Return (X, Y) of the center of cell containing provided text 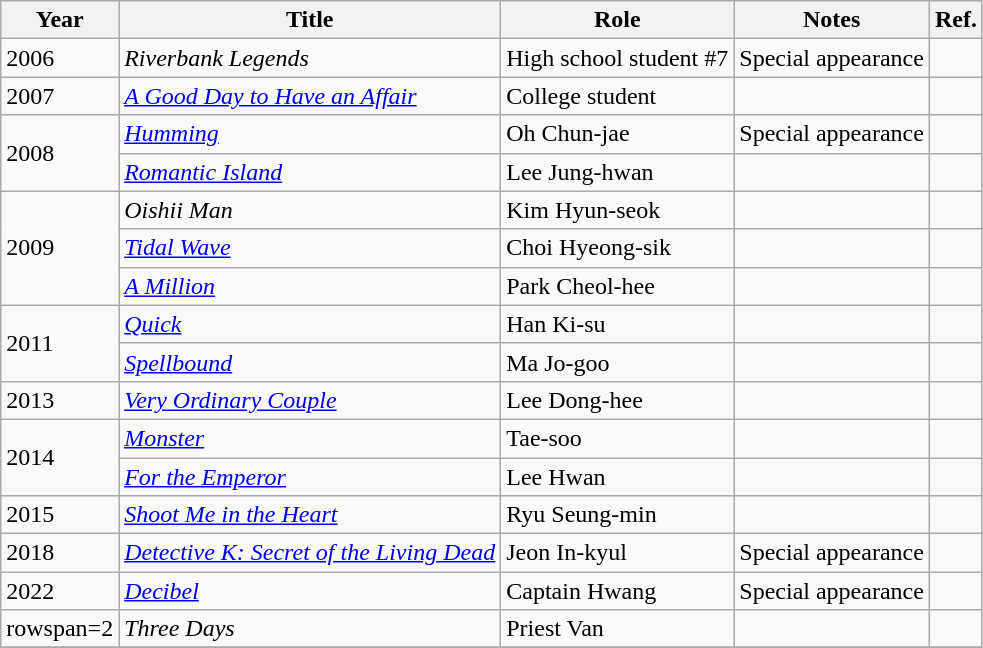
Three Days (310, 629)
2014 (60, 457)
Role (618, 20)
Tidal Wave (310, 248)
Park Cheol-hee (618, 286)
Riverbank Legends (310, 58)
Captain Hwang (618, 591)
Ma Jo-goo (618, 362)
2013 (60, 400)
Spellbound (310, 362)
Quick (310, 324)
2007 (60, 96)
Jeon In-kyul (618, 553)
Shoot Me in the Heart (310, 515)
Monster (310, 438)
Tae-soo (618, 438)
Decibel (310, 591)
Very Ordinary Couple (310, 400)
Choi Hyeong-sik (618, 248)
Detective K: Secret of the Living Dead (310, 553)
For the Emperor (310, 477)
Year (60, 20)
2009 (60, 248)
Lee Jung-hwan (618, 172)
Lee Hwan (618, 477)
Notes (832, 20)
Lee Dong-hee (618, 400)
2015 (60, 515)
2011 (60, 343)
rowspan=2 (60, 629)
2018 (60, 553)
Han Ki-su (618, 324)
Romantic Island (310, 172)
Ref. (956, 20)
Title (310, 20)
A Good Day to Have an Affair (310, 96)
Oishii Man (310, 210)
Humming (310, 134)
High school student #7 (618, 58)
Kim Hyun-seok (618, 210)
Oh Chun-jae (618, 134)
2006 (60, 58)
College student (618, 96)
Ryu Seung-min (618, 515)
A Million (310, 286)
2008 (60, 153)
2022 (60, 591)
Priest Van (618, 629)
